Determine the [x, y] coordinate at the center of the cell enclosing the given text.  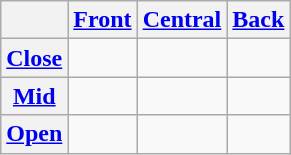
Back [258, 20]
Open [34, 134]
Front [102, 20]
Mid [34, 96]
Close [34, 58]
Central [182, 20]
